Return the [x, y] coordinate for the center point of the cell that contains the specified text.  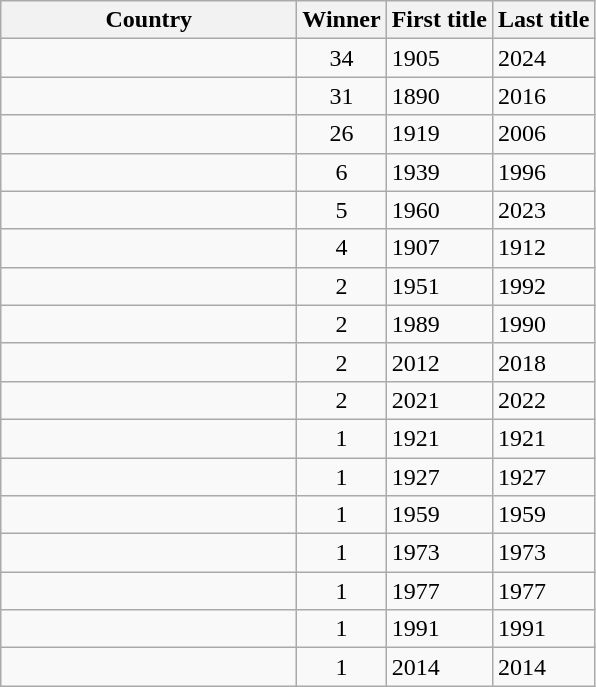
2021 [439, 400]
1907 [439, 248]
2024 [543, 58]
26 [342, 134]
1939 [439, 172]
1912 [543, 248]
34 [342, 58]
1990 [543, 324]
2022 [543, 400]
31 [342, 96]
4 [342, 248]
1905 [439, 58]
First title [439, 20]
1989 [439, 324]
Last title [543, 20]
2006 [543, 134]
1960 [439, 210]
1890 [439, 96]
6 [342, 172]
2018 [543, 362]
1992 [543, 286]
2016 [543, 96]
2012 [439, 362]
Winner [342, 20]
1919 [439, 134]
5 [342, 210]
2023 [543, 210]
Country [149, 20]
1996 [543, 172]
1951 [439, 286]
